Output the (x, y) coordinate of the center of the cell containing the given text.  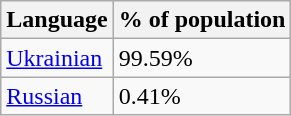
99.59% (202, 58)
0.41% (202, 96)
% of population (202, 20)
Russian (57, 96)
Language (57, 20)
Ukrainian (57, 58)
